Identify which cell holds the provided text, then report its (X, Y) central coordinate. 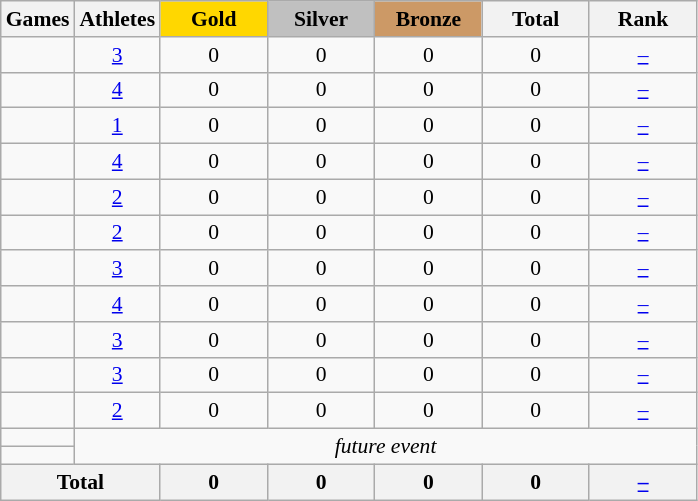
Bronze (428, 19)
future event (385, 447)
1 (117, 126)
Games (38, 19)
Silver (320, 19)
Rank (642, 19)
Athletes (117, 19)
Gold (214, 19)
